Return (X, Y) of the center of cell containing provided text 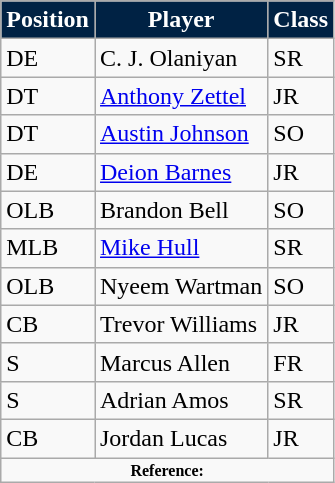
Adrian Amos (180, 400)
Mike Hull (180, 248)
Nyeem Wartman (180, 286)
Deion Barnes (180, 172)
Anthony Zettel (180, 96)
C. J. Olaniyan (180, 58)
Jordan Lucas (180, 438)
Class (301, 20)
Trevor Williams (180, 324)
Brandon Bell (180, 210)
Position (48, 20)
FR (301, 362)
Austin Johnson (180, 134)
Marcus Allen (180, 362)
Player (180, 20)
Reference: (168, 470)
MLB (48, 248)
